From the cell containing the given text, extract its center point as (x, y) coordinate. 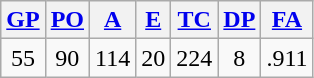
DP (240, 20)
E (154, 20)
FA (287, 20)
PO (67, 20)
TC (194, 20)
114 (113, 58)
224 (194, 58)
8 (240, 58)
20 (154, 58)
GP (23, 20)
.911 (287, 58)
55 (23, 58)
90 (67, 58)
A (113, 20)
